From the cell containing the given text, extract its center point as [x, y] coordinate. 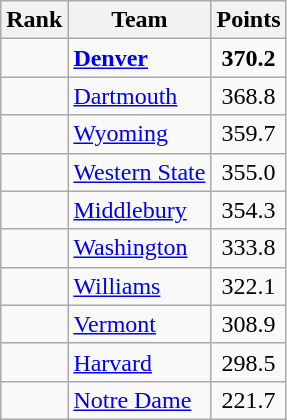
Western State [140, 172]
368.8 [248, 96]
333.8 [248, 248]
Notre Dame [140, 400]
354.3 [248, 210]
Points [248, 20]
298.5 [248, 362]
Team [140, 20]
355.0 [248, 172]
359.7 [248, 134]
322.1 [248, 286]
Vermont [140, 324]
Washington [140, 248]
Middlebury [140, 210]
Denver [140, 58]
221.7 [248, 400]
Harvard [140, 362]
Williams [140, 286]
370.2 [248, 58]
Dartmouth [140, 96]
Rank [34, 20]
308.9 [248, 324]
Wyoming [140, 134]
